Determine the [x, y] coordinate at the center of the cell enclosing the given text.  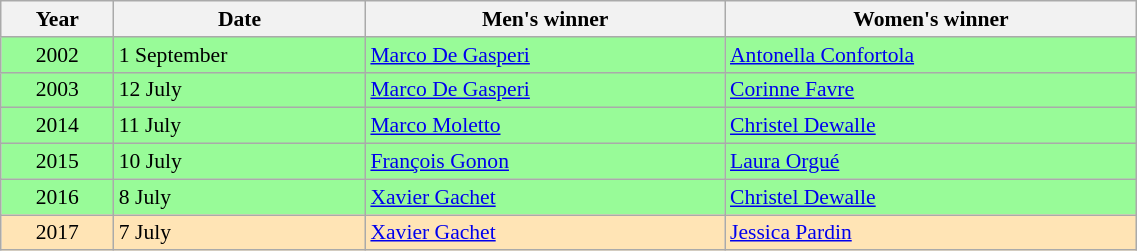
2017 [58, 233]
2016 [58, 197]
10 July [240, 162]
Date [240, 19]
8 July [240, 197]
Marco Moletto [545, 126]
2003 [58, 90]
2002 [58, 55]
Men's winner [545, 19]
François Gonon [545, 162]
Antonella Confortola [931, 55]
2015 [58, 162]
Laura Orgué [931, 162]
7 July [240, 233]
1 September [240, 55]
Year [58, 19]
2014 [58, 126]
Women's winner [931, 19]
Jessica Pardin [931, 233]
12 July [240, 90]
Corinne Favre [931, 90]
11 July [240, 126]
